Detect which cell encompasses the target text, then output its (X, Y) center coordinate. 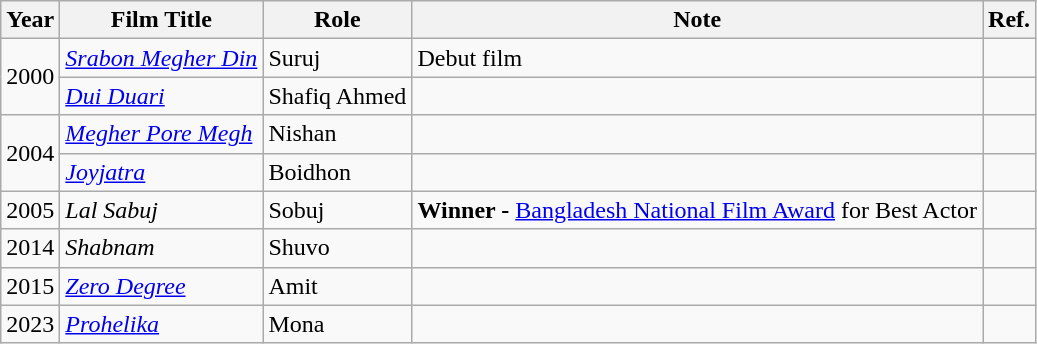
Ref. (1010, 20)
Shuvo (338, 248)
Winner - Bangladesh National Film Award for Best Actor (698, 210)
Srabon Megher Din (162, 58)
Megher Pore Megh (162, 134)
Shabnam (162, 248)
Film Title (162, 20)
Year (30, 20)
Boidhon (338, 172)
2005 (30, 210)
Zero Degree (162, 286)
2004 (30, 153)
Shafiq Ahmed (338, 96)
Debut film (698, 58)
Sobuj (338, 210)
Amit (338, 286)
2015 (30, 286)
Role (338, 20)
Suruj (338, 58)
Prohelika (162, 324)
Joyjatra (162, 172)
2014 (30, 248)
2000 (30, 77)
Mona (338, 324)
Lal Sabuj (162, 210)
Nishan (338, 134)
2023 (30, 324)
Dui Duari (162, 96)
Note (698, 20)
